Extract the (x, y) coordinate from the center of the cell holding the provided text.  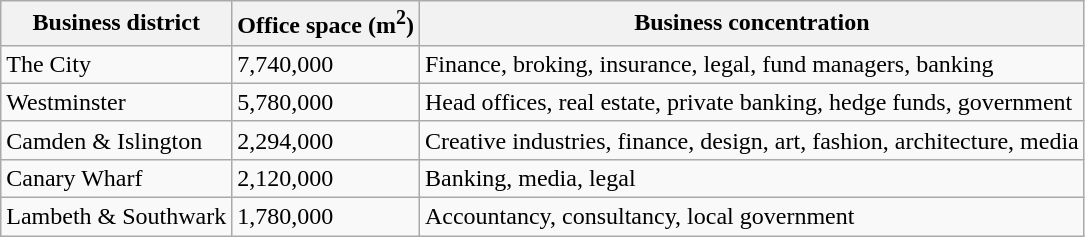
2,294,000 (326, 140)
Camden & Islington (116, 140)
Head offices, real estate, private banking, hedge funds, government (752, 102)
Canary Wharf (116, 178)
The City (116, 64)
Banking, media, legal (752, 178)
Finance, broking, insurance, legal, fund managers, banking (752, 64)
Office space (m2) (326, 24)
Westminster (116, 102)
Business concentration (752, 24)
Business district (116, 24)
Accountancy, consultancy, local government (752, 217)
2,120,000 (326, 178)
5,780,000 (326, 102)
7,740,000 (326, 64)
Lambeth & Southwark (116, 217)
Creative industries, finance, design, art, fashion, architecture, media (752, 140)
1,780,000 (326, 217)
